Search for the cell housing the specified text and yield its (X, Y) center coordinate. 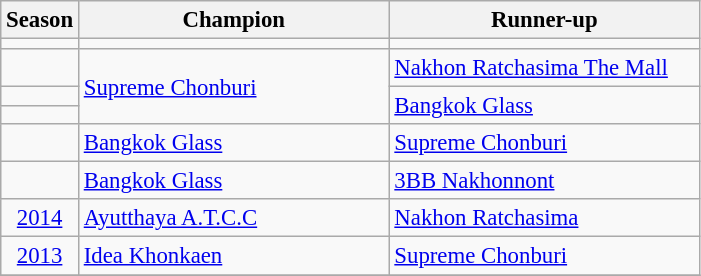
3BB Nakhonnont (544, 181)
Nakhon Ratchasima (544, 219)
Nakhon Ratchasima The Mall (544, 68)
2013 (40, 256)
Runner-up (544, 20)
Season (40, 20)
2014 (40, 219)
Idea Khonkaen (234, 256)
Champion (234, 20)
Ayutthaya A.T.C.C (234, 219)
